Find where the given text appears and provide that cell's center as [X, Y] coordinate. 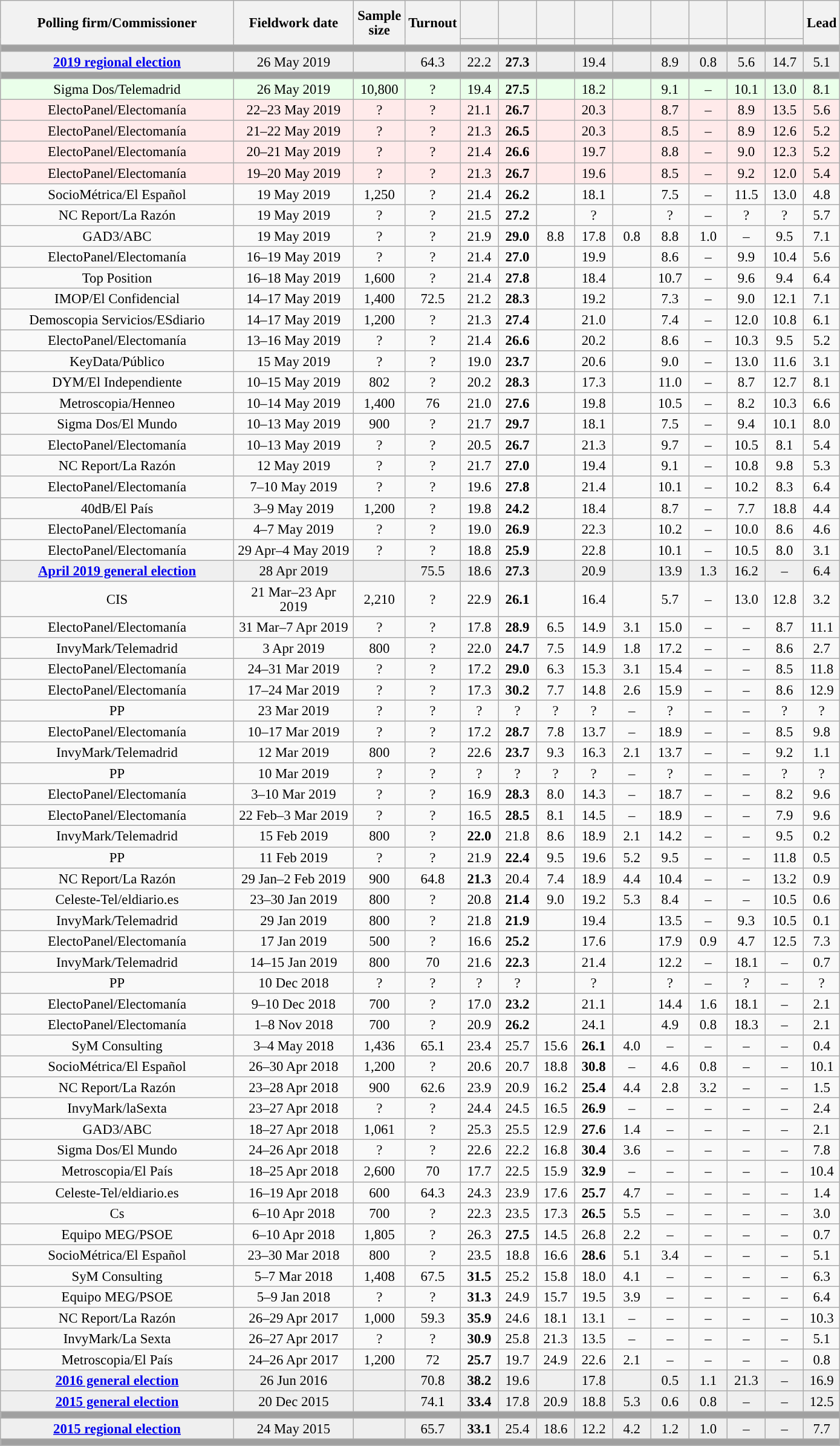
21–22 May 2019 [293, 132]
4.0 [631, 1045]
Sample size [379, 23]
28 Apr 2019 [293, 571]
6.1 [822, 319]
7–10 May 2019 [293, 488]
2019 regional election [117, 62]
Polling firm/Commissioner [117, 23]
21.5 [479, 215]
14–15 Jan 2019 [293, 962]
24–26 Apr 2017 [293, 1360]
2.8 [670, 1088]
12.1 [785, 299]
35.9 [479, 1318]
31.5 [479, 1277]
3.9 [631, 1297]
15.3 [594, 669]
33.4 [479, 1401]
2.6 [631, 690]
29 Apr–4 May 2019 [293, 549]
6.6 [822, 403]
13.2 [785, 878]
26 Jun 2016 [293, 1381]
24.5 [518, 1108]
12 Mar 2019 [293, 753]
IMOP/El Confidencial [117, 299]
72.5 [433, 299]
14.2 [670, 836]
3 Apr 2019 [293, 649]
1.3 [708, 571]
26–29 Apr 2017 [293, 1318]
15 Feb 2019 [293, 836]
3.4 [670, 1255]
17.7 [479, 1171]
14.4 [670, 1004]
24.6 [518, 1318]
23–30 Jan 2019 [293, 899]
18–25 Apr 2018 [293, 1171]
15.8 [555, 1277]
13–16 May 2019 [293, 340]
22.4 [518, 858]
24.4 [479, 1108]
5.5 [631, 1214]
28.7 [518, 732]
11 Feb 2019 [293, 858]
27.2 [518, 215]
4–7 May 2019 [293, 529]
30.2 [518, 690]
25.5 [518, 1129]
23.2 [518, 1004]
30.9 [479, 1338]
3–9 May 2019 [293, 508]
31.3 [479, 1297]
3–10 Mar 2019 [293, 795]
18.0 [594, 1277]
10.7 [670, 278]
16–18 May 2019 [293, 278]
26.3 [479, 1234]
CIS [117, 599]
21.2 [479, 299]
24.3 [479, 1192]
7.9 [785, 816]
InvyMark/laSexta [117, 1108]
30.8 [594, 1067]
2015 regional election [117, 1429]
Cs [117, 1214]
Metroscopia/Henneo [117, 403]
Lead [822, 23]
16.8 [555, 1151]
32.9 [594, 1171]
10 Dec 2018 [293, 983]
KeyData/Público [117, 362]
DYM/El Independiente [117, 382]
InvyMark/La Sexta [117, 1338]
23.4 [479, 1045]
20.7 [518, 1067]
6.5 [555, 627]
25.8 [518, 1338]
3–4 May 2018 [293, 1045]
0.2 [822, 836]
75.5 [433, 571]
Fieldwork date [293, 23]
29 Jan 2019 [293, 920]
11.6 [785, 362]
40dB/El País [117, 508]
74.1 [433, 1401]
4.9 [670, 1025]
2015 general election [117, 1401]
Demoscopia Servicios/ESdiario [117, 319]
1,250 [379, 194]
2016 general election [117, 1381]
15.0 [670, 627]
12.8 [785, 599]
8.3 [785, 488]
15 May 2019 [293, 362]
1–8 Nov 2018 [293, 1025]
27.4 [518, 319]
14.3 [594, 795]
8.4 [670, 899]
500 [379, 941]
10–17 Mar 2019 [293, 732]
29.7 [518, 425]
24–26 Apr 2018 [293, 1151]
22–23 May 2019 [293, 110]
11.0 [670, 382]
72 [433, 1360]
29 Jan–2 Feb 2019 [293, 878]
11.1 [822, 627]
18.3 [746, 1025]
12 May 2019 [293, 466]
13.9 [670, 571]
26.8 [594, 1234]
65.7 [433, 1429]
22.8 [594, 549]
12.7 [785, 382]
20 Dec 2015 [293, 1401]
1,436 [379, 1045]
14.8 [594, 690]
18.7 [670, 795]
1,061 [379, 1129]
9–10 Dec 2018 [293, 1004]
17.9 [670, 941]
20–21 May 2019 [293, 152]
16–19 May 2019 [293, 257]
33.1 [479, 1429]
24–31 Mar 2019 [293, 669]
600 [379, 1192]
1,805 [379, 1234]
Turnout [433, 23]
17 Jan 2019 [293, 941]
17–24 Mar 2019 [293, 690]
15.6 [555, 1045]
26–30 Apr 2018 [293, 1067]
16.3 [594, 753]
19.9 [594, 257]
31 Mar–7 Apr 2019 [293, 627]
4.8 [822, 194]
1,000 [379, 1318]
3.0 [822, 1214]
15.4 [670, 669]
59.3 [433, 1318]
11.5 [746, 194]
24.2 [518, 508]
15.7 [555, 1297]
3.6 [631, 1151]
12.6 [785, 132]
24 May 2015 [293, 1429]
1,600 [379, 278]
2.4 [822, 1108]
Top Position [117, 278]
1.2 [670, 1429]
April 2019 general election [117, 571]
10–15 May 2019 [293, 382]
21.6 [479, 962]
5–9 Jan 2018 [293, 1297]
9.9 [746, 257]
18.2 [594, 90]
28.9 [518, 627]
2.7 [822, 649]
23–30 Mar 2018 [293, 1255]
17.0 [479, 1004]
30.4 [594, 1151]
25.9 [518, 549]
28.6 [594, 1255]
10.0 [746, 529]
20.8 [479, 899]
22.5 [518, 1171]
76 [433, 403]
20.4 [518, 878]
1.8 [631, 649]
10–14 May 2019 [293, 403]
16.4 [594, 599]
23–28 Apr 2018 [293, 1088]
26–27 Apr 2017 [293, 1338]
28.5 [518, 816]
16–19 Apr 2018 [293, 1192]
70.8 [433, 1381]
4.1 [631, 1277]
13.1 [594, 1318]
64.8 [433, 878]
67.5 [433, 1277]
23 Mar 2019 [293, 712]
12.3 [785, 152]
2,210 [379, 599]
24.1 [594, 1025]
24.7 [518, 649]
18–27 Apr 2018 [293, 1129]
10 Mar 2019 [293, 773]
2.2 [631, 1234]
38.2 [479, 1381]
65.1 [433, 1045]
5–7 Mar 2018 [293, 1277]
4.2 [631, 1429]
2,600 [379, 1171]
22.9 [479, 599]
21 Mar–23 Apr 2019 [293, 599]
23–27 Apr 2018 [293, 1108]
25.3 [479, 1129]
14.7 [785, 62]
0.4 [822, 1045]
0.1 [822, 920]
1,408 [379, 1277]
22 Feb–3 Mar 2019 [293, 816]
1.6 [708, 1004]
20.5 [479, 445]
9.7 [670, 445]
19.5 [594, 1297]
10,800 [379, 90]
62.6 [433, 1088]
802 [379, 382]
1.5 [822, 1088]
19–20 May 2019 [293, 173]
Sigma Dos/Telemadrid [117, 90]
